Determine the (x, y) coordinate at the center of the cell enclosing the given text.  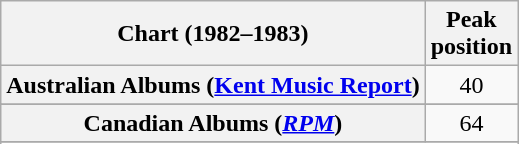
40 (471, 85)
Canadian Albums (RPM) (213, 123)
64 (471, 123)
Peakposition (471, 34)
Chart (1982–1983) (213, 34)
Australian Albums (Kent Music Report) (213, 85)
